Extract the [x, y] coordinate from the center of the cell holding the provided text.  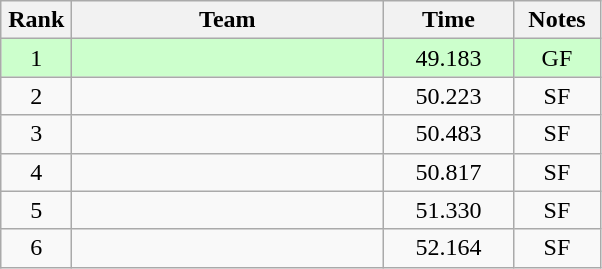
50.223 [448, 96]
6 [36, 248]
51.330 [448, 210]
3 [36, 134]
5 [36, 210]
50.483 [448, 134]
49.183 [448, 58]
2 [36, 96]
Team [228, 20]
4 [36, 172]
Time [448, 20]
GF [557, 58]
Notes [557, 20]
50.817 [448, 172]
52.164 [448, 248]
Rank [36, 20]
1 [36, 58]
